Search for the cell housing the specified text and yield its [X, Y] center coordinate. 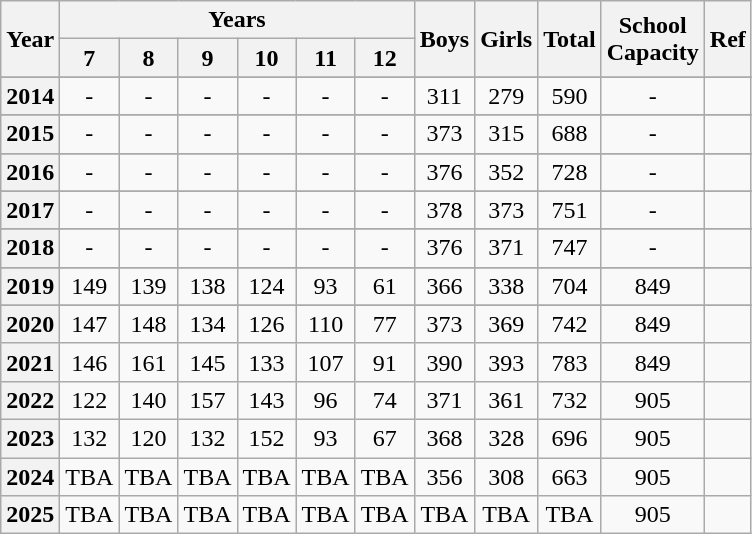
107 [326, 362]
2016 [30, 172]
96 [326, 400]
311 [444, 96]
2023 [30, 438]
356 [444, 477]
704 [570, 286]
147 [90, 324]
366 [444, 286]
663 [570, 477]
728 [570, 172]
393 [506, 362]
2024 [30, 477]
77 [384, 324]
SchoolCapacity [652, 39]
Girls [506, 39]
133 [266, 362]
2020 [30, 324]
140 [148, 400]
74 [384, 400]
134 [208, 324]
148 [148, 324]
352 [506, 172]
742 [570, 324]
122 [90, 400]
2022 [30, 400]
110 [326, 324]
2021 [30, 362]
143 [266, 400]
11 [326, 58]
696 [570, 438]
124 [266, 286]
378 [444, 210]
2018 [30, 248]
2014 [30, 96]
Total [570, 39]
590 [570, 96]
Years [237, 20]
126 [266, 324]
9 [208, 58]
146 [90, 362]
751 [570, 210]
157 [208, 400]
368 [444, 438]
279 [506, 96]
2025 [30, 515]
91 [384, 362]
10 [266, 58]
152 [266, 438]
783 [570, 362]
8 [148, 58]
2015 [30, 134]
688 [570, 134]
2019 [30, 286]
161 [148, 362]
Ref [728, 39]
732 [570, 400]
Year [30, 39]
61 [384, 286]
120 [148, 438]
149 [90, 286]
390 [444, 362]
7 [90, 58]
12 [384, 58]
139 [148, 286]
369 [506, 324]
145 [208, 362]
308 [506, 477]
328 [506, 438]
67 [384, 438]
315 [506, 134]
2017 [30, 210]
338 [506, 286]
Boys [444, 39]
747 [570, 248]
361 [506, 400]
138 [208, 286]
